Return [x, y] of the center of cell containing provided text 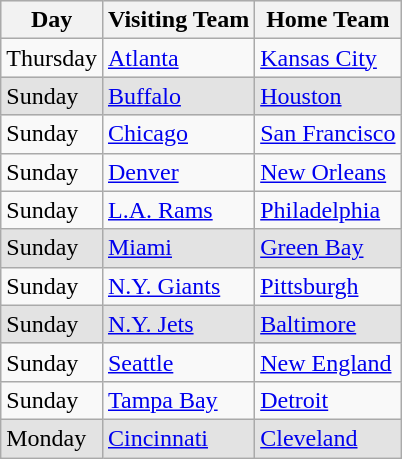
Seattle [178, 362]
Miami [178, 248]
Home Team [328, 20]
Day [52, 20]
Tampa Bay [178, 400]
Pittsburgh [328, 286]
Green Bay [328, 248]
Cincinnati [178, 438]
Chicago [178, 134]
San Francisco [328, 134]
New England [328, 362]
N.Y. Giants [178, 286]
Thursday [52, 58]
Kansas City [328, 58]
Houston [328, 96]
N.Y. Jets [178, 324]
L.A. Rams [178, 210]
Detroit [328, 400]
Cleveland [328, 438]
Buffalo [178, 96]
Visiting Team [178, 20]
Philadelphia [328, 210]
New Orleans [328, 172]
Denver [178, 172]
Monday [52, 438]
Baltimore [328, 324]
Atlanta [178, 58]
